Provide the [X, Y] coordinate of the cell's center where the given text is located.  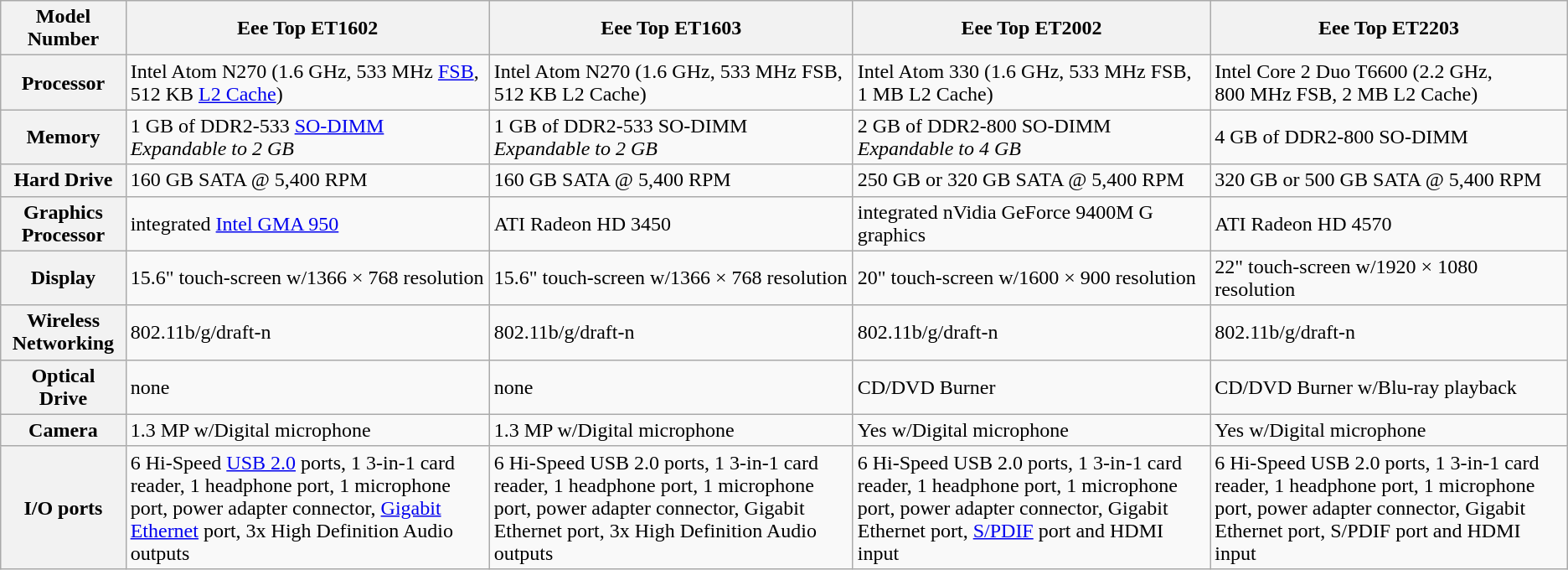
Hard Drive [64, 180]
Eee Top ET2002 [1031, 28]
Camera [64, 430]
ATI Radeon HD 4570 [1389, 223]
Memory [64, 137]
22" touch-screen w/1920 × 1080 resolution [1389, 278]
Eee Top ET1603 [671, 28]
Eee Top ET2203 [1389, 28]
integrated Intel GMA 950 [307, 223]
Intel Atom 330 (1.6 GHz, 533 MHz FSB, 1 MB L2 Cache) [1031, 82]
320 GB or 500 GB SATA @ 5,400 RPM [1389, 180]
CD/DVD Burner [1031, 387]
ATI Radeon HD 3450 [671, 223]
CD/DVD Burner w/Blu-ray playback [1389, 387]
Model Number [64, 28]
Intel Core 2 Duo T6600 (2.2 GHz, 800 MHz FSB, 2 MB L2 Cache) [1389, 82]
Wireless Networking [64, 332]
Eee Top ET1602 [307, 28]
20" touch-screen w/1600 × 900 resolution [1031, 278]
Processor [64, 82]
250 GB or 320 GB SATA @ 5,400 RPM [1031, 180]
4 GB of DDR2-800 SO-DIMM [1389, 137]
integrated nVidia GeForce 9400M G graphics [1031, 223]
2 GB of DDR2-800 SO-DIMM Expandable to 4 GB [1031, 137]
I/O ports [64, 507]
Graphics Processor [64, 223]
Optical Drive [64, 387]
Display [64, 278]
